Detect which cell encompasses the target text, then output its [X, Y] center coordinate. 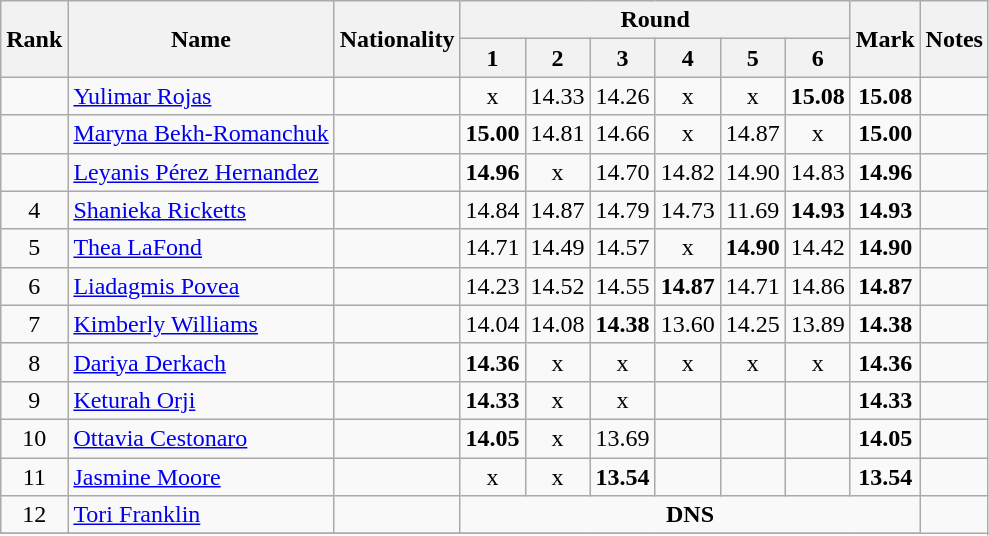
14.08 [558, 324]
14.26 [622, 96]
14.25 [752, 324]
Shanieka Ricketts [201, 210]
Yulimar Rojas [201, 96]
14.49 [558, 248]
14.66 [622, 134]
9 [34, 400]
3 [622, 58]
2 [558, 58]
14.42 [818, 248]
Maryna Bekh-Romanchuk [201, 134]
14.23 [492, 286]
14.84 [492, 210]
Liadagmis Povea [201, 286]
14.04 [492, 324]
14.70 [622, 172]
13.60 [688, 324]
Notes [954, 39]
7 [34, 324]
Ottavia Cestonaro [201, 438]
Thea LaFond [201, 248]
12 [34, 515]
8 [34, 362]
Kimberly Williams [201, 324]
14.86 [818, 286]
14.73 [688, 210]
Leyanis Pérez Hernandez [201, 172]
14.57 [622, 248]
14.79 [622, 210]
13.69 [622, 438]
14.55 [622, 286]
14.52 [558, 286]
Tori Franklin [201, 515]
1 [492, 58]
11 [34, 477]
DNS [690, 515]
Mark [885, 39]
14.83 [818, 172]
Nationality [397, 39]
Dariya Derkach [201, 362]
11.69 [752, 210]
Jasmine Moore [201, 477]
Round [655, 20]
14.82 [688, 172]
Rank [34, 39]
Name [201, 39]
14.81 [558, 134]
Keturah Orji [201, 400]
13.89 [818, 324]
10 [34, 438]
